Locate the cell with the specified text and output its (x, y) center coordinate. 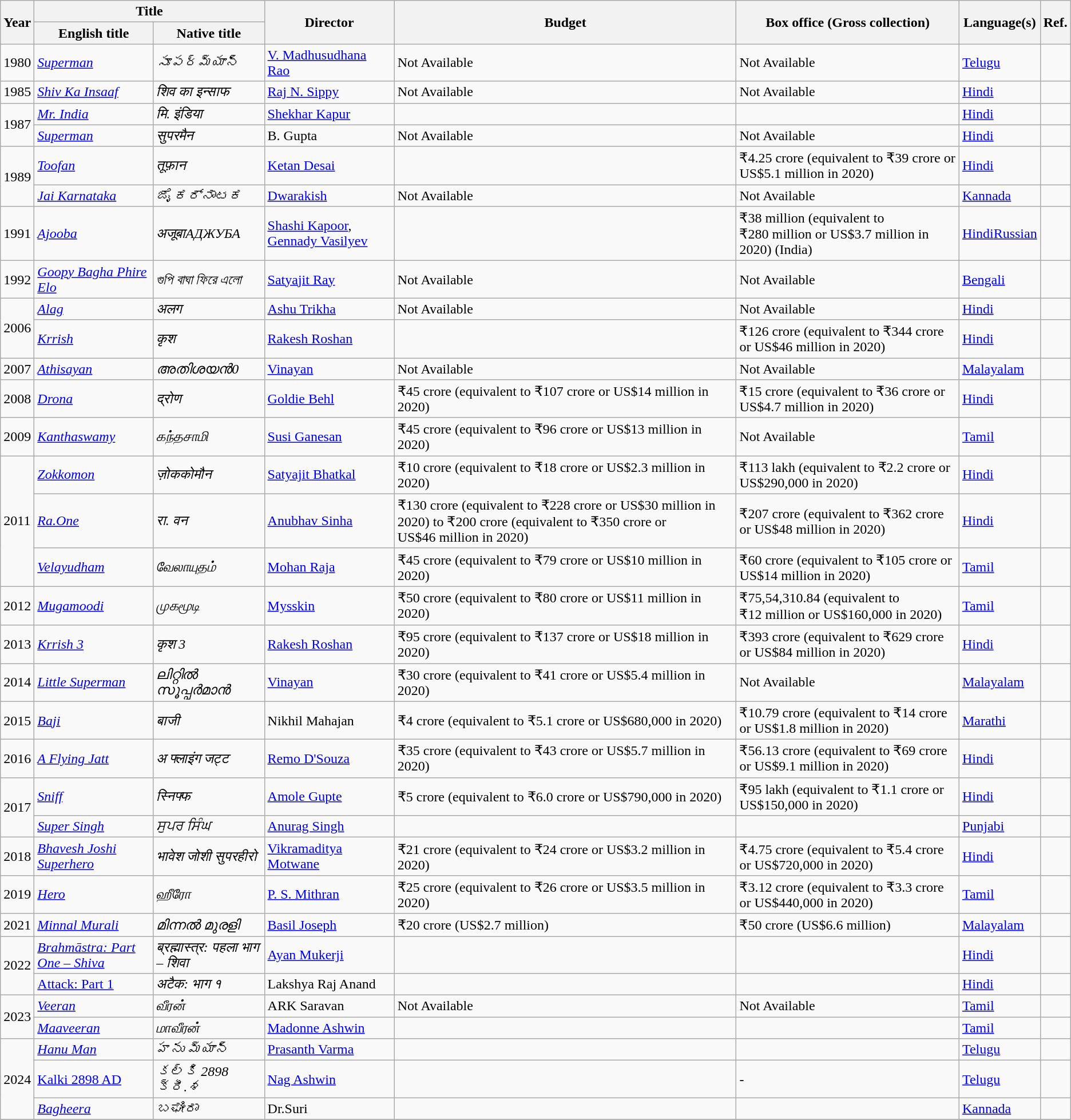
கந்தசாமி (209, 437)
ಜೈ ಕರ್ನಾಟಕ (209, 196)
B. Gupta (330, 136)
2006 (17, 328)
Shekhar Kapur (330, 114)
सुपरमैन (209, 136)
Raj N. Sippy (330, 92)
₹207 crore (equivalent to ₹362 crore or US$48 million in 2020) (848, 521)
Satyajit Bhatkal (330, 475)
Ra.One (94, 521)
Velayudham (94, 567)
2007 (17, 369)
रा. वन (209, 521)
Nag Ashwin (330, 1079)
₹126 crore (equivalent to ₹344 crore or US$46 million in 2020) (848, 339)
V. Madhusudhana Rao (330, 63)
तूफ़ान (209, 166)
₹393 crore (equivalent to ₹629 crore or US$84 million in 2020) (848, 644)
Bhavesh Joshi Superhero (94, 857)
2023 (17, 1017)
Bagheera (94, 1109)
₹50 crore (US$6.6 million) (848, 925)
Hero (94, 895)
₹95 crore (equivalent to ₹137 crore or US$18 million in 2020) (565, 644)
अलग (209, 309)
1992 (17, 279)
Director (330, 22)
Sniff (94, 796)
Year (17, 22)
Baji (94, 721)
Vikramaditya Motwane (330, 857)
ज़ोककोमौन (209, 475)
Dr.Suri (330, 1109)
Lakshya Raj Anand (330, 984)
2015 (17, 721)
2016 (17, 758)
Goldie Behl (330, 399)
ലിറ്റിൽ സൂപ്പർമാൻ (209, 683)
Shashi Kapoor, Gennady Vasilyev (330, 233)
₹10.79 crore (equivalent to ₹14 crore or US$1.8 million in 2020) (848, 721)
₹3.12 crore (equivalent to ₹3.3 crore or US$440,000 in 2020) (848, 895)
வீரன் (209, 1006)
₹25 crore (equivalent to ₹26 crore or US$3.5 million in 2020) (565, 895)
₹50 crore (equivalent to ₹80 crore or US$11 million in 2020) (565, 606)
ब्रह्मास्त्र: पहला भाग – शिवा (209, 954)
Prasanth Varma (330, 1050)
Language(s) (999, 22)
2024 (17, 1079)
- (848, 1079)
Mugamoodi (94, 606)
গুপি বাঘা ফিরে এলো (209, 279)
Little Superman (94, 683)
₹4.75 crore (equivalent to ₹5.4 crore or US$720,000 in 2020) (848, 857)
Zokkomon (94, 475)
Veeran (94, 1006)
2011 (17, 521)
P. S. Mithran (330, 895)
कृश 3 (209, 644)
ஹீரோ (209, 895)
₹113 lakh (equivalent to ₹2.2 crore or US$290,000 in 2020) (848, 475)
അതിശയൻ0 (209, 369)
Ashu Trikha (330, 309)
2019 (17, 895)
1987 (17, 125)
1980 (17, 63)
வேலாயுதம் (209, 567)
₹15 crore (equivalent to ₹36 crore or US$4.7 million in 2020) (848, 399)
Box office (Gross collection) (848, 22)
Krrish (94, 339)
Native title (209, 33)
₹95 lakh (equivalent to ₹1.1 crore or US$150,000 in 2020) (848, 796)
अजूबाАДЖУБА (209, 233)
ARK Saravan (330, 1006)
2008 (17, 399)
अ फ्लाइंग जट्ट (209, 758)
Drona (94, 399)
Ref. (1055, 22)
Satyajit Ray (330, 279)
Dwarakish (330, 196)
2012 (17, 606)
Ketan Desai (330, 166)
2018 (17, 857)
హను మ్యాన్ (209, 1050)
Jai Karnataka (94, 196)
Kalki 2898 AD (94, 1079)
₹5 crore (equivalent to ₹6.0 crore or US$790,000 in 2020) (565, 796)
Bengali (999, 279)
Mr. India (94, 114)
₹4 crore (equivalent to ₹5.1 crore or US$680,000 in 2020) (565, 721)
ಬಘೀರಾ (209, 1109)
முகமூடி (209, 606)
बाजी (209, 721)
Title (149, 11)
Nikhil Mahajan (330, 721)
Krrish 3 (94, 644)
₹130 crore (equivalent to ₹228 crore or US$30 million in 2020) to ₹200 crore (equivalent to ₹350 crore or US$46 million in 2020) (565, 521)
1991 (17, 233)
₹30 crore (equivalent to ₹41 crore or US$5.4 million in 2020) (565, 683)
1985 (17, 92)
Amole Gupte (330, 796)
Alag (94, 309)
సూపర్మ్యాన్ (209, 63)
स्निफ्फ (209, 796)
Super Singh (94, 827)
Madonne Ashwin (330, 1028)
₹75,54,310.84 (equivalent to ₹12 million or US$160,000 in 2020) (848, 606)
₹35 crore (equivalent to ₹43 crore or US$5.7 million in 2020) (565, 758)
Kanthaswamy (94, 437)
മിന്നൽ മുരളി (209, 925)
Shiv Ka Insaaf (94, 92)
₹45 crore (equivalent to ₹107 crore or US$14 million in 2020) (565, 399)
₹10 crore (equivalent to ₹18 crore or US$2.3 million in 2020) (565, 475)
₹20 crore (US$2.7 million) (565, 925)
अटैक: भाग १ (209, 984)
₹38 million (equivalent to ₹280 million or US$3.7 million in 2020) (India) (848, 233)
Attack: Part 1 (94, 984)
₹45 crore (equivalent to ₹96 crore or US$13 million in 2020) (565, 437)
HindiRussian (999, 233)
Athisayan (94, 369)
Toofan (94, 166)
₹21 crore (equivalent to ₹24 crore or US$3.2 million in 2020) (565, 857)
1989 (17, 176)
Hanu Man (94, 1050)
Basil Joseph (330, 925)
द्रोण (209, 399)
ਸੁਪਰ ਸਿੰਘ (209, 827)
Maaveeran (94, 1028)
कृश (209, 339)
Ayan Mukerji (330, 954)
₹60 crore (equivalent to ₹105 crore or US$14 million in 2020) (848, 567)
மாவீரன் (209, 1028)
A Flying Jatt (94, 758)
English title (94, 33)
₹45 crore (equivalent to ₹79 crore or US$10 million in 2020) (565, 567)
Ajooba (94, 233)
मि. इंडिया (209, 114)
Marathi (999, 721)
Brahmāstra: Part One – Shiva (94, 954)
2013 (17, 644)
₹56.13 crore (equivalent to ₹69 crore or US$9.1 million in 2020) (848, 758)
2014 (17, 683)
Punjabi (999, 827)
Goopy Bagha Phire Elo (94, 279)
2022 (17, 966)
2017 (17, 808)
2021 (17, 925)
Mohan Raja (330, 567)
शिव का इन्साफ (209, 92)
2009 (17, 437)
Mysskin (330, 606)
Remo D'Souza (330, 758)
₹4.25 crore (equivalent to ₹39 crore or US$5.1 million in 2020) (848, 166)
Anurag Singh (330, 827)
Anubhav Sinha (330, 521)
Susi Ganesan (330, 437)
भावेश जोशी सुपरहीरो (209, 857)
కల్కి 2898 క్రీ.శ (209, 1079)
Budget (565, 22)
Minnal Murali (94, 925)
